For the text-containing cell, return its midpoint in (X, Y) coordinate format. 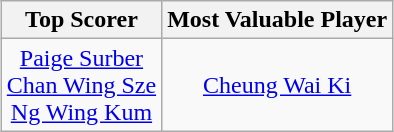
Cheung Wai Ki (278, 85)
Most Valuable Player (278, 20)
Paige Surber Chan Wing Sze Ng Wing Kum (81, 85)
Top Scorer (81, 20)
